Search for the cell housing the specified text and yield its (X, Y) center coordinate. 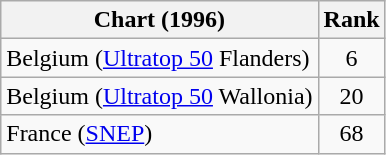
20 (352, 96)
6 (352, 58)
Rank (352, 20)
Chart (1996) (160, 20)
France (SNEP) (160, 134)
Belgium (Ultratop 50 Flanders) (160, 58)
Belgium (Ultratop 50 Wallonia) (160, 96)
68 (352, 134)
